Output the [x, y] coordinate of the center of the cell containing the given text.  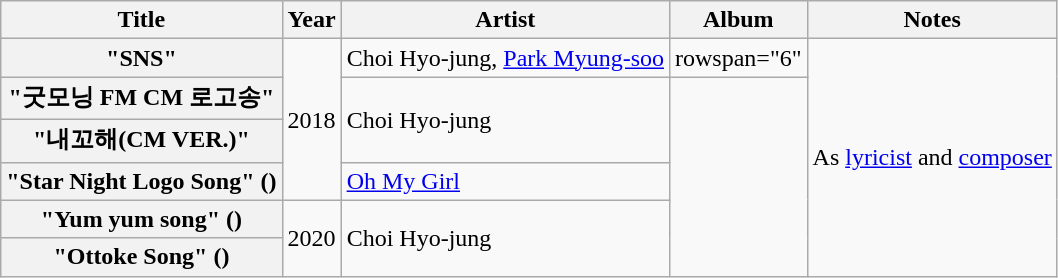
"Star Night Logo Song" () [142, 181]
rowspan="6" [739, 58]
"굿모닝 FM CM 로고송" [142, 98]
Oh My Girl [505, 181]
Album [739, 20]
2020 [312, 238]
"내꼬해(CM VER.)" [142, 140]
Year [312, 20]
Title [142, 20]
"Ottoke Song" () [142, 257]
As lyricist and composer [932, 158]
"SNS" [142, 58]
Notes [932, 20]
Artist [505, 20]
2018 [312, 120]
"Yum yum song" () [142, 219]
Choi Hyo-jung, Park Myung-soo [505, 58]
